Capture the cell that displays the provided text and extract its (x, y) central coordinate. 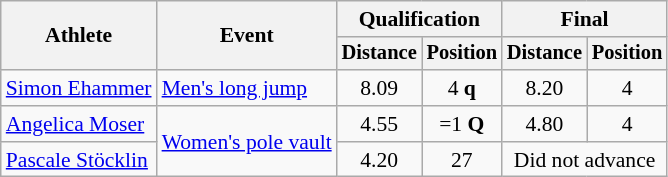
8.09 (380, 88)
Men's long jump (247, 88)
4.80 (544, 124)
Simon Ehammer (79, 88)
Angelica Moser (79, 124)
Women's pole vault (247, 142)
Final (584, 19)
Event (247, 36)
4 q (462, 88)
Athlete (79, 36)
=1 Q (462, 124)
8.20 (544, 88)
Qualification (420, 19)
4.55 (380, 124)
